Find where the given text appears and provide that cell's center as [X, Y] coordinate. 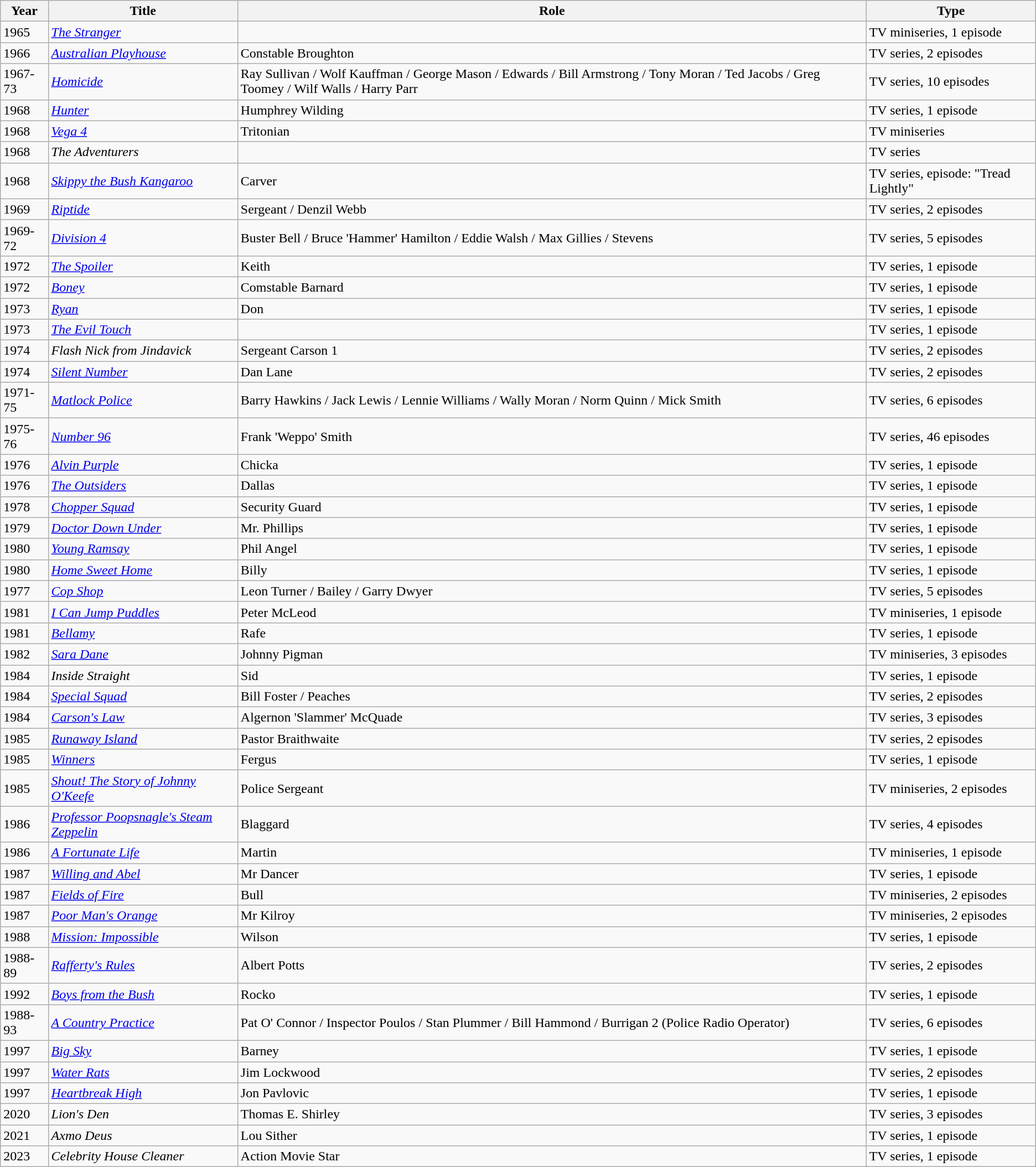
1988-89 [24, 965]
Runaway Island [143, 739]
Billy [552, 570]
Lion's Den [143, 1114]
Sergeant / Denzil Webb [552, 209]
Bull [552, 895]
1979 [24, 528]
2023 [24, 1156]
1988 [24, 937]
TV miniseries, 3 episodes [951, 654]
Axmo Deus [143, 1135]
Silent Number [143, 372]
Buster Bell / Bruce 'Hammer' Hamilton / Eddie Walsh / Max Gillies / Stevens [552, 238]
1967-73 [24, 82]
Dan Lane [552, 372]
Ryan [143, 308]
1978 [24, 507]
Sara Dane [143, 654]
2020 [24, 1114]
Tritonian [552, 131]
Albert Potts [552, 965]
Leon Turner / Bailey / Garry Dwyer [552, 591]
Home Sweet Home [143, 570]
TV series, episode: "Tread Lightly" [951, 180]
Flash Nick from Jindavick [143, 351]
Sergeant Carson 1 [552, 351]
Keith [552, 266]
Big Sky [143, 1051]
TV series [951, 152]
Bellamy [143, 633]
Title [143, 11]
Barry Hawkins / Jack Lewis / Lennie Williams / Wally Moran / Norm Quinn / Mick Smith [552, 401]
A Country Practice [143, 1023]
Comstable Barnard [552, 287]
Division 4 [143, 238]
Riptide [143, 209]
Fergus [552, 760]
Water Rats [143, 1072]
Johnny Pigman [552, 654]
Skippy the Bush Kangaroo [143, 180]
Jim Lockwood [552, 1072]
Boys from the Bush [143, 994]
Blaggard [552, 824]
TV series, 4 episodes [951, 824]
TV series, 46 episodes [951, 436]
Vega 4 [143, 131]
Mr. Phillips [552, 528]
A Fortunate Life [143, 853]
Carson's Law [143, 718]
Special Squad [143, 697]
Rafferty's Rules [143, 965]
Boney [143, 287]
Willing and Abel [143, 874]
Frank 'Weppo' Smith [552, 436]
Young Ramsay [143, 549]
The Adventurers [143, 152]
Mr Kilroy [552, 916]
The Spoiler [143, 266]
Peter McLeod [552, 612]
Phil Angel [552, 549]
Lou Sither [552, 1135]
Shout! The Story of Johnny O'Keefe [143, 788]
Ray Sullivan / Wolf Kauffman / George Mason / Edwards / Bill Armstrong / Tony Moran / Ted Jacobs / Greg Toomey / Wilf Walls / Harry Parr [552, 82]
Poor Man's Orange [143, 916]
1992 [24, 994]
TV miniseries [951, 131]
Celebrity House Cleaner [143, 1156]
Alvin Purple [143, 465]
Police Sergeant [552, 788]
Number 96 [143, 436]
Type [951, 11]
Sid [552, 676]
1969 [24, 209]
1965 [24, 32]
Role [552, 11]
Security Guard [552, 507]
Pat O' Connor / Inspector Poulos / Stan Plummer / Bill Hammond / Burrigan 2 (Police Radio Operator) [552, 1023]
Mr Dancer [552, 874]
Jon Pavlovic [552, 1093]
Hunter [143, 110]
Chopper Squad [143, 507]
Year [24, 11]
Dallas [552, 486]
The Outsiders [143, 486]
Bill Foster / Peaches [552, 697]
Thomas E. Shirley [552, 1114]
Homicide [143, 82]
Pastor Braithwaite [552, 739]
Don [552, 308]
Matlock Police [143, 401]
Heartbreak High [143, 1093]
Algernon 'Slammer' McQuade [552, 718]
Australian Playhouse [143, 53]
Carver [552, 180]
1975-76 [24, 436]
Constable Broughton [552, 53]
Humphrey Wilding [552, 110]
1969-72 [24, 238]
Doctor Down Under [143, 528]
Mission: Impossible [143, 937]
Fields of Fire [143, 895]
Martin [552, 853]
1971-75 [24, 401]
The Stranger [143, 32]
Rafe [552, 633]
The Evil Touch [143, 330]
Cop Shop [143, 591]
2021 [24, 1135]
Chicka [552, 465]
Rocko [552, 994]
Inside Straight [143, 676]
1982 [24, 654]
Action Movie Star [552, 1156]
1977 [24, 591]
1966 [24, 53]
I Can Jump Puddles [143, 612]
1988-93 [24, 1023]
TV series, 10 episodes [951, 82]
Barney [552, 1051]
Professor Poopsnagle's Steam Zeppelin [143, 824]
Winners [143, 760]
Wilson [552, 937]
